Determine the (X, Y) coordinate at the center of the cell enclosing the given text.  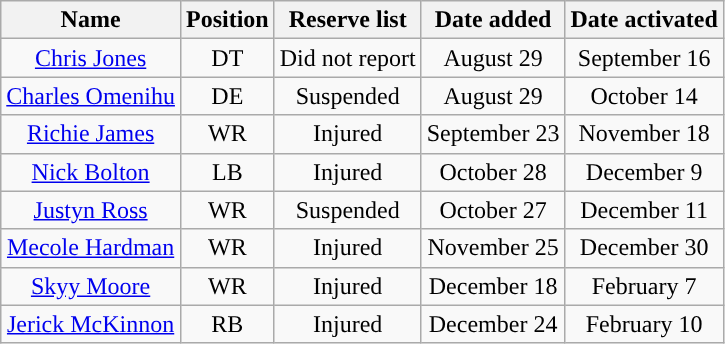
DE (227, 96)
LB (227, 172)
Reserve list (348, 20)
Date activated (644, 20)
Name (91, 20)
Charles Omenihu (91, 96)
February 7 (644, 286)
December 9 (644, 172)
November 18 (644, 134)
DT (227, 58)
Mecole Hardman (91, 248)
October 14 (644, 96)
September 16 (644, 58)
Date added (493, 20)
November 25 (493, 248)
Nick Bolton (91, 172)
Jerick McKinnon (91, 324)
Richie James (91, 134)
October 28 (493, 172)
RB (227, 324)
Did not report (348, 58)
December 18 (493, 286)
Position (227, 20)
Chris Jones (91, 58)
December 11 (644, 210)
Justyn Ross (91, 210)
February 10 (644, 324)
Skyy Moore (91, 286)
October 27 (493, 210)
December 30 (644, 248)
December 24 (493, 324)
September 23 (493, 134)
